Identify which cell holds the provided text, then report its (x, y) central coordinate. 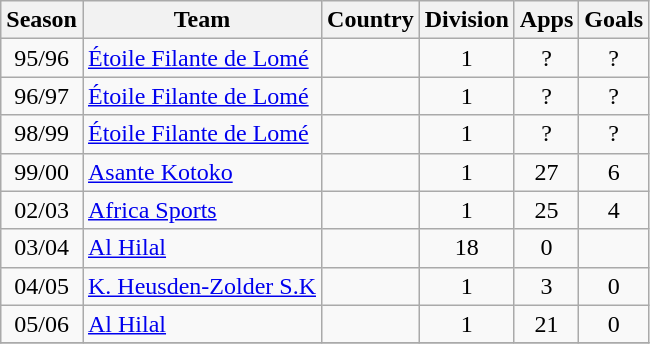
02/03 (42, 210)
Season (42, 20)
3 (546, 286)
98/99 (42, 134)
Africa Sports (202, 210)
K. Heusden-Zolder S.K (202, 286)
Asante Kotoko (202, 172)
4 (614, 210)
03/04 (42, 248)
Goals (614, 20)
99/00 (42, 172)
Country (371, 20)
05/06 (42, 324)
18 (466, 248)
96/97 (42, 96)
Apps (546, 20)
21 (546, 324)
95/96 (42, 58)
Team (202, 20)
6 (614, 172)
27 (546, 172)
04/05 (42, 286)
25 (546, 210)
Division (466, 20)
